Detect which cell encompasses the target text, then output its [X, Y] center coordinate. 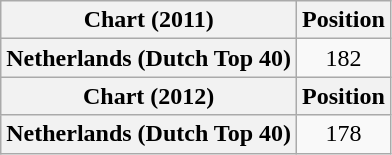
Chart (2011) [149, 20]
182 [344, 58]
178 [344, 134]
Chart (2012) [149, 96]
